For the text-containing cell, return its midpoint in [X, Y] coordinate format. 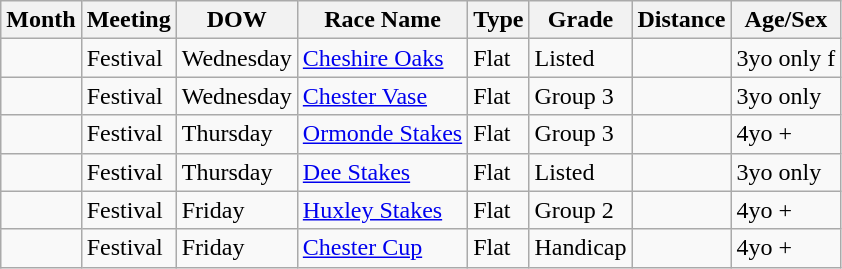
Meeting [128, 20]
Dee Stakes [382, 172]
Month [41, 20]
Type [498, 20]
Grade [580, 20]
Age/Sex [786, 20]
Cheshire Oaks [382, 58]
Chester Vase [382, 96]
Chester Cup [382, 248]
Distance [682, 20]
DOW [236, 20]
3yo only f [786, 58]
Huxley Stakes [382, 210]
Group 2 [580, 210]
Handicap [580, 248]
Race Name [382, 20]
Ormonde Stakes [382, 134]
